Search for the cell housing the specified text and yield its [X, Y] center coordinate. 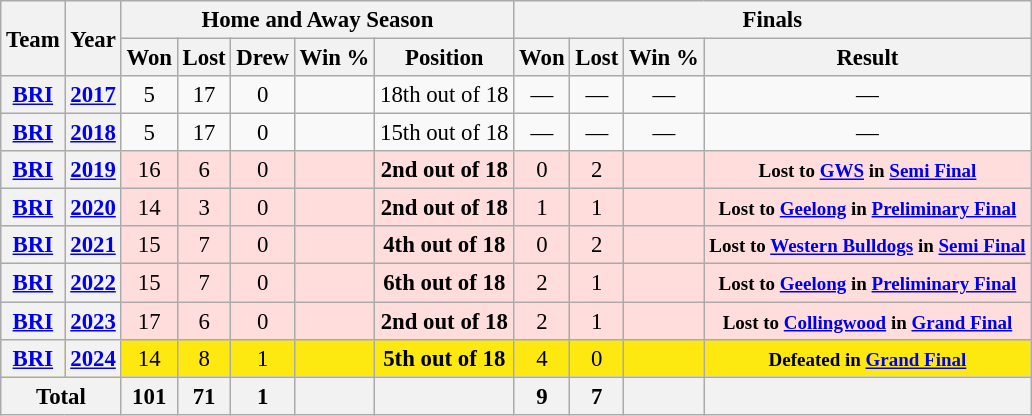
2024 [93, 358]
2021 [93, 245]
Position [444, 58]
2017 [93, 95]
Team [33, 38]
Defeated in Grand Final [868, 358]
9 [542, 396]
2018 [93, 133]
18th out of 18 [444, 95]
2022 [93, 283]
2023 [93, 321]
Lost to Western Bulldogs in Semi Final [868, 245]
71 [204, 396]
Lost to GWS in Semi Final [868, 170]
Drew [262, 58]
Home and Away Season [318, 20]
5th out of 18 [444, 358]
Year [93, 38]
16 [149, 170]
15th out of 18 [444, 133]
2020 [93, 208]
4th out of 18 [444, 245]
6th out of 18 [444, 283]
Total [61, 396]
3 [204, 208]
Result [868, 58]
8 [204, 358]
4 [542, 358]
101 [149, 396]
Finals [772, 20]
Lost to Collingwood in Grand Final [868, 321]
2019 [93, 170]
